Output the [X, Y] coordinate of the center of the cell containing the given text.  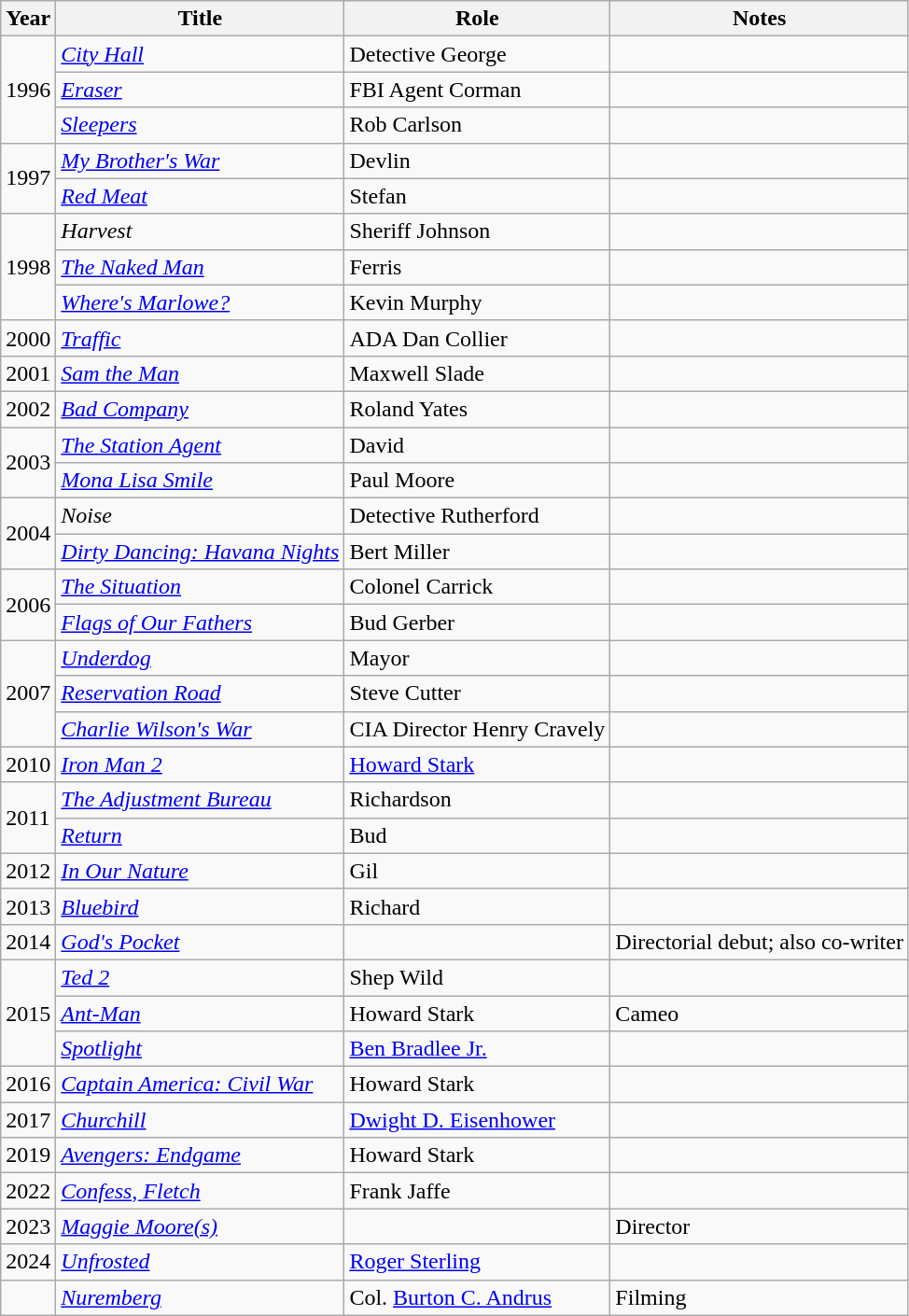
Nuremberg [200, 1297]
Maggie Moore(s) [200, 1226]
2010 [28, 764]
Steve Cutter [478, 693]
Return [200, 835]
2000 [28, 338]
Bud [478, 835]
2019 [28, 1155]
Colonel Carrick [478, 587]
2024 [28, 1262]
Ferris [478, 267]
My Brother's War [200, 161]
Paul Moore [478, 481]
Sheriff Johnson [478, 231]
Ted 2 [200, 977]
City Hall [200, 54]
Stefan [478, 196]
Dirty Dancing: Havana Nights [200, 552]
2006 [28, 605]
Unfrosted [200, 1262]
2022 [28, 1191]
Gil [478, 871]
2003 [28, 463]
Col. Burton C. Andrus [478, 1297]
Reservation Road [200, 693]
Richardson [478, 800]
Where's Marlowe? [200, 302]
Frank Jaffe [478, 1191]
Filming [760, 1297]
Harvest [200, 231]
Underdog [200, 658]
1998 [28, 267]
Sleepers [200, 125]
Spotlight [200, 1049]
Mona Lisa Smile [200, 481]
Roland Yates [478, 409]
2001 [28, 373]
Red Meat [200, 196]
Churchill [200, 1120]
Charlie Wilson's War [200, 729]
2012 [28, 871]
Dwight D. Eisenhower [478, 1120]
2004 [28, 534]
Title [200, 19]
Kevin Murphy [478, 302]
2002 [28, 409]
In Our Nature [200, 871]
Traffic [200, 338]
Rob Carlson [478, 125]
Flags of Our Fathers [200, 623]
Bud Gerber [478, 623]
Director [760, 1226]
2023 [28, 1226]
Iron Man 2 [200, 764]
Bad Company [200, 409]
CIA Director Henry Cravely [478, 729]
The Adjustment Bureau [200, 800]
2016 [28, 1085]
Sam the Man [200, 373]
2007 [28, 693]
Detective Rutherford [478, 516]
1996 [28, 90]
2014 [28, 942]
Richard [478, 906]
2013 [28, 906]
Roger Sterling [478, 1262]
Confess, Fletch [200, 1191]
Year [28, 19]
Notes [760, 19]
The Situation [200, 587]
Detective George [478, 54]
Captain America: Civil War [200, 1085]
Cameo [760, 1013]
Directorial debut; also co-writer [760, 942]
2017 [28, 1120]
Ant-Man [200, 1013]
The Naked Man [200, 267]
1997 [28, 178]
Ben Bradlee Jr. [478, 1049]
Bert Miller [478, 552]
David [478, 445]
Maxwell Slade [478, 373]
The Station Agent [200, 445]
Mayor [478, 658]
God's Pocket [200, 942]
Bluebird [200, 906]
Noise [200, 516]
Devlin [478, 161]
Eraser [200, 90]
Shep Wild [478, 977]
Role [478, 19]
FBI Agent Corman [478, 90]
ADA Dan Collier [478, 338]
2015 [28, 1013]
2011 [28, 818]
Avengers: Endgame [200, 1155]
